Scan for the cell matching the given text and deliver its [X, Y] coordinate at center. 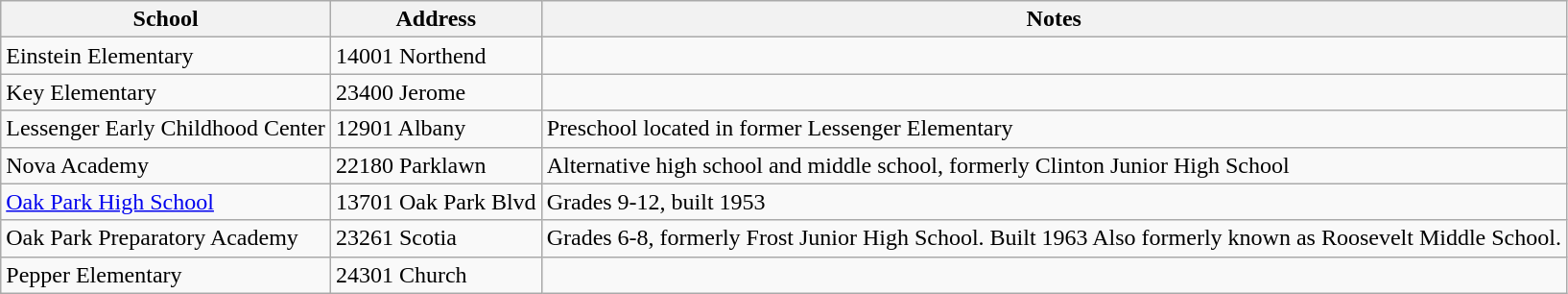
Preschool located in former Lessenger Elementary [1054, 129]
Lessenger Early Childhood Center [166, 129]
23400 Jerome [436, 92]
12901 Albany [436, 129]
Key Elementary [166, 92]
14001 Northend [436, 56]
Oak Park Preparatory Academy [166, 238]
Grades 9-12, built 1953 [1054, 202]
Einstein Elementary [166, 56]
Pepper Elementary [166, 275]
24301 Church [436, 275]
Oak Park High School [166, 202]
School [166, 19]
Nova Academy [166, 165]
22180 Parklawn [436, 165]
Notes [1054, 19]
23261 Scotia [436, 238]
Grades 6-8, formerly Frost Junior High School. Built 1963 Also formerly known as Roosevelt Middle School. [1054, 238]
13701 Oak Park Blvd [436, 202]
Alternative high school and middle school, formerly Clinton Junior High School [1054, 165]
Address [436, 19]
